Extract the (x, y) coordinate from the center of the cell holding the provided text.  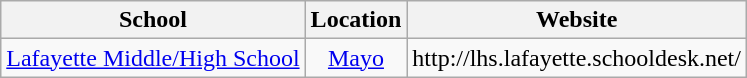
http://lhs.lafayette.schooldesk.net/ (577, 58)
Lafayette Middle/High School (153, 58)
Mayo (356, 58)
School (153, 20)
Website (577, 20)
Location (356, 20)
